Capture the cell that displays the provided text and extract its [X, Y] central coordinate. 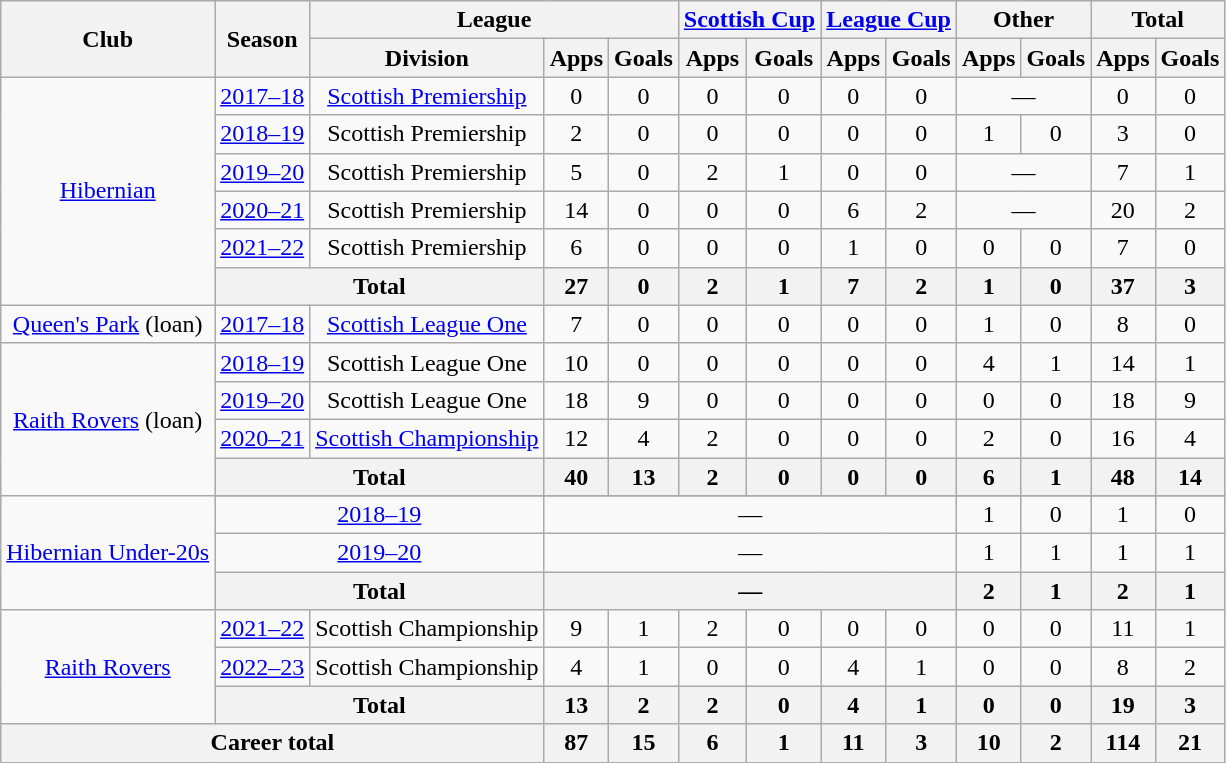
Scottish Cup [749, 20]
Queen's Park (loan) [108, 324]
Hibernian Under-20s [108, 553]
5 [576, 172]
37 [1123, 286]
League Cup [889, 20]
Career total [272, 743]
Hibernian [108, 191]
40 [576, 477]
Season [262, 39]
21 [1190, 743]
27 [576, 286]
16 [1123, 438]
15 [644, 743]
Raith Rovers [108, 667]
114 [1123, 743]
League [494, 20]
87 [576, 743]
48 [1123, 477]
2022–23 [262, 667]
Club [108, 39]
Division [427, 58]
Other [1023, 20]
19 [1123, 705]
12 [576, 438]
20 [1123, 210]
Raith Rovers (loan) [108, 419]
